Locate the cell with the specified text and output its [x, y] center coordinate. 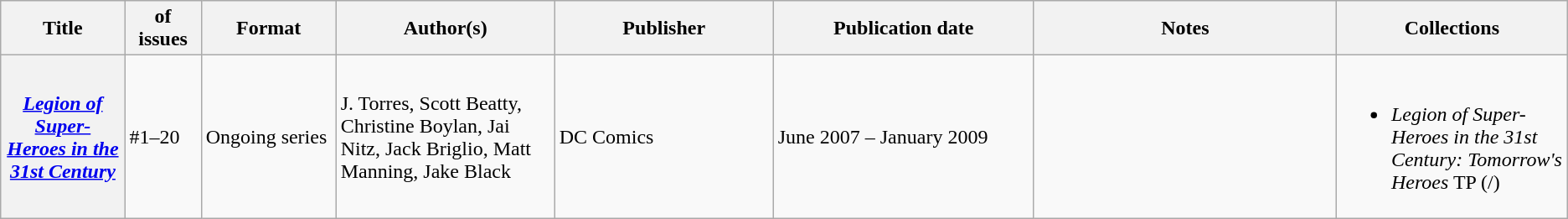
J. Torres, Scott Beatty, Christine Boylan, Jai Nitz, Jack Briglio, Matt Manning, Jake Black [446, 137]
Publication date [903, 29]
Notes [1184, 29]
Collections [1452, 29]
Publisher [663, 29]
DC Comics [663, 137]
of issues [162, 29]
Ongoing series [268, 137]
June 2007 – January 2009 [903, 137]
Legion of Super-Heroes in the 31st Century: Tomorrow's Heroes TP (/) [1452, 137]
#1–20 [162, 137]
Legion of Super-Heroes in the 31st Century [63, 137]
Format [268, 29]
Title [63, 29]
Author(s) [446, 29]
